Determine the [X, Y] coordinate at the center of the cell enclosing the given text.  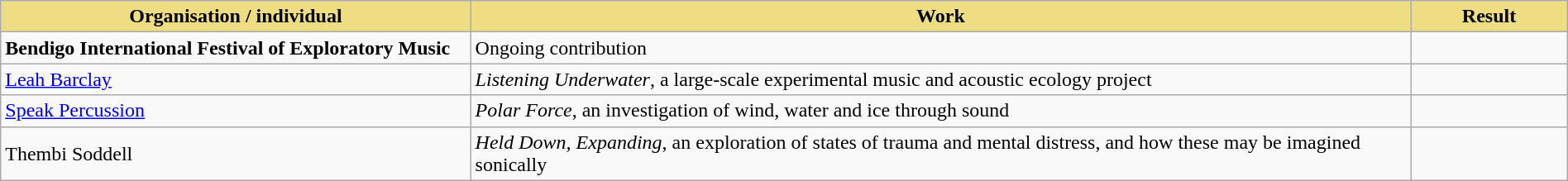
Leah Barclay [236, 79]
Bendigo International Festival of Exploratory Music [236, 48]
Result [1489, 17]
Held Down, Expanding, an exploration of states of trauma and mental distress, and how these may be imagined sonically [941, 154]
Ongoing contribution [941, 48]
Speak Percussion [236, 111]
Work [941, 17]
Listening Underwater, a large-scale experimental music and acoustic ecology project [941, 79]
Organisation / individual [236, 17]
Thembi Soddell [236, 154]
Polar Force, an investigation of wind, water and ice through sound [941, 111]
